Locate the cell with the specified text and output its (X, Y) center coordinate. 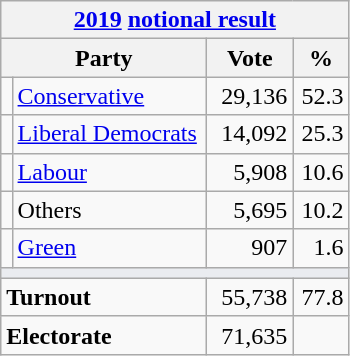
55,738 (250, 297)
Labour (110, 172)
Party (104, 58)
Vote (250, 58)
% (321, 58)
52.3 (321, 96)
Conservative (110, 96)
Turnout (104, 297)
77.8 (321, 297)
Liberal Democrats (110, 134)
5,908 (250, 172)
Green (110, 248)
907 (250, 248)
Others (110, 210)
Electorate (104, 335)
14,092 (250, 134)
71,635 (250, 335)
25.3 (321, 134)
1.6 (321, 248)
5,695 (250, 210)
2019 notional result (175, 20)
10.2 (321, 210)
29,136 (250, 96)
10.6 (321, 172)
